Return the (X, Y) coordinate for the center point of the cell that contains the specified text.  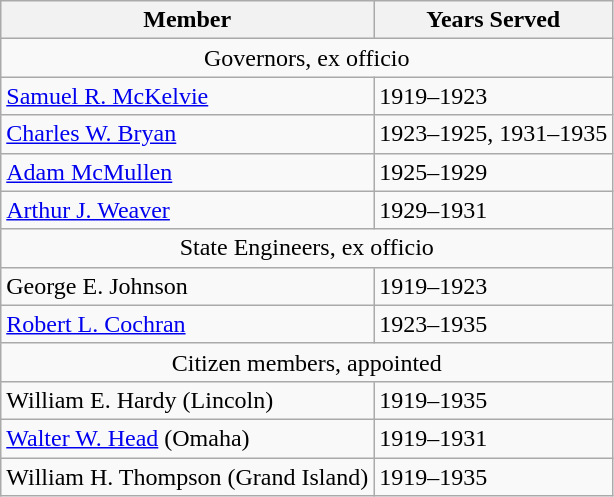
Arthur J. Weaver (188, 210)
Adam McMullen (188, 172)
George E. Johnson (188, 286)
Charles W. Bryan (188, 134)
Years Served (494, 20)
Member (188, 20)
1923–1935 (494, 324)
1925–1929 (494, 172)
William E. Hardy (Lincoln) (188, 400)
Citizen members, appointed (307, 362)
Governors, ex officio (307, 58)
Samuel R. McKelvie (188, 96)
William H. Thompson (Grand Island) (188, 477)
1923–1925, 1931–1935 (494, 134)
1919–1931 (494, 438)
1929–1931 (494, 210)
State Engineers, ex officio (307, 248)
Walter W. Head (Omaha) (188, 438)
Robert L. Cochran (188, 324)
